For the text-containing cell, return its midpoint in [X, Y] coordinate format. 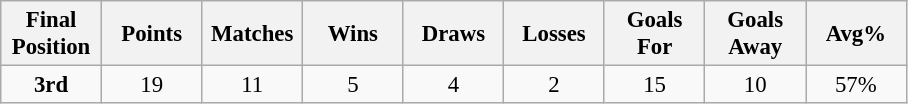
Goals For [654, 34]
5 [354, 85]
2 [554, 85]
Losses [554, 34]
Draws [454, 34]
Matches [252, 34]
Final Position [52, 34]
Points [152, 34]
Wins [354, 34]
Goals Away [756, 34]
15 [654, 85]
11 [252, 85]
3rd [52, 85]
57% [856, 85]
Avg% [856, 34]
19 [152, 85]
10 [756, 85]
4 [454, 85]
